Determine the (x, y) coordinate at the center of the cell enclosing the given text.  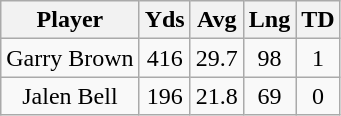
1 (318, 58)
Jalen Bell (70, 96)
196 (164, 96)
Lng (269, 20)
69 (269, 96)
416 (164, 58)
0 (318, 96)
98 (269, 58)
Yds (164, 20)
Avg (216, 20)
TD (318, 20)
21.8 (216, 96)
Garry Brown (70, 58)
29.7 (216, 58)
Player (70, 20)
